Return [X, Y] of the center of cell containing provided text 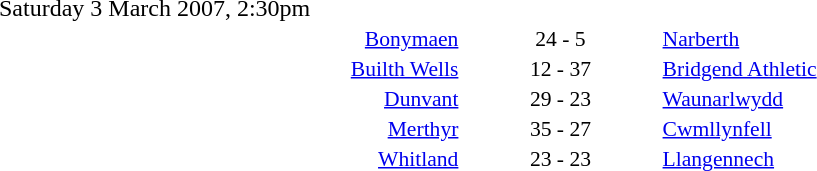
12 - 37 [560, 68]
24 - 5 [560, 38]
29 - 23 [560, 98]
35 - 27 [560, 128]
